Pinpoint the cell where the given text exists, returning its (x, y) midpoint coordinate. 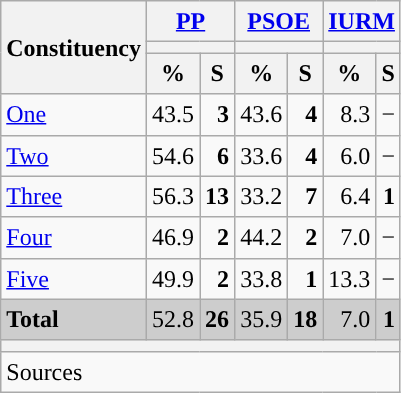
Three (74, 196)
Constituency (74, 48)
43.6 (262, 114)
13.3 (350, 278)
46.9 (172, 238)
33.8 (262, 278)
3 (218, 114)
6 (218, 156)
7 (306, 196)
6.4 (350, 196)
One (74, 114)
33.2 (262, 196)
35.9 (262, 320)
8.3 (350, 114)
33.6 (262, 156)
Total (74, 320)
18 (306, 320)
26 (218, 320)
13 (218, 196)
Four (74, 238)
Two (74, 156)
Five (74, 278)
52.8 (172, 320)
54.6 (172, 156)
49.9 (172, 278)
56.3 (172, 196)
PSOE (279, 22)
43.5 (172, 114)
Sources (201, 372)
IURM (362, 22)
6.0 (350, 156)
PP (190, 22)
44.2 (262, 238)
